Identify which cell holds the provided text, then report its [x, y] central coordinate. 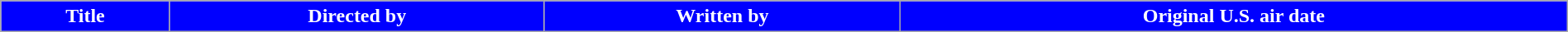
Title [85, 16]
Written by [722, 16]
Directed by [357, 16]
Original U.S. air date [1234, 16]
